Return [X, Y] of the center of cell containing provided text 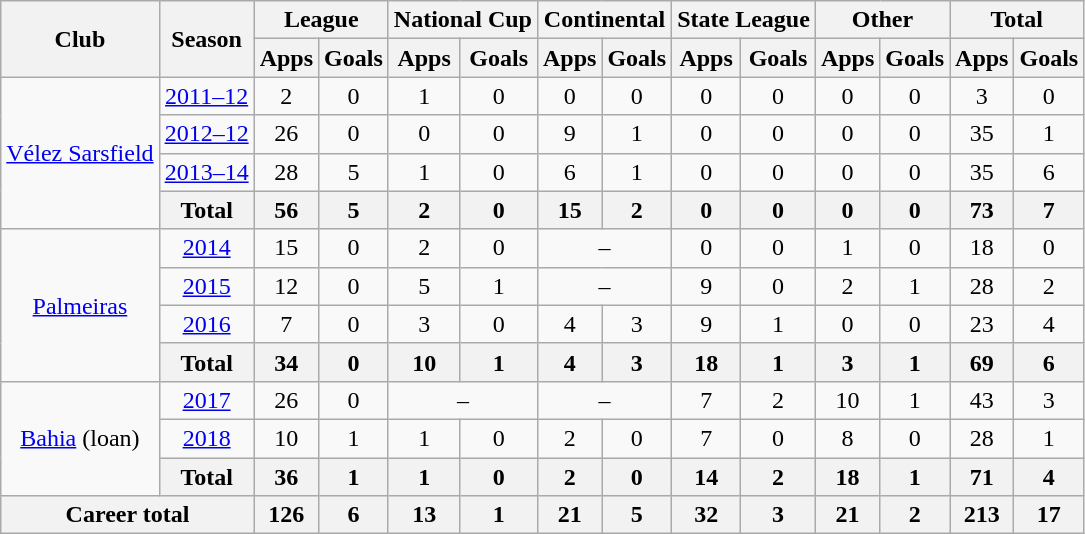
2015 [206, 286]
2014 [206, 248]
56 [286, 210]
2012–12 [206, 134]
2017 [206, 400]
23 [982, 324]
213 [982, 515]
69 [982, 362]
Career total [128, 515]
36 [286, 477]
126 [286, 515]
Club [80, 39]
League [321, 20]
13 [424, 515]
Vélez Sarsfield [80, 153]
71 [982, 477]
2011–12 [206, 96]
32 [706, 515]
Bahia (loan) [80, 438]
43 [982, 400]
Palmeiras [80, 305]
73 [982, 210]
12 [286, 286]
2016 [206, 324]
2013–14 [206, 172]
34 [286, 362]
State League [744, 20]
14 [706, 477]
17 [1049, 515]
2018 [206, 438]
Other [882, 20]
Continental [604, 20]
Season [206, 39]
8 [847, 438]
National Cup [462, 20]
